Return the (X, Y) coordinate for the center point of the cell that contains the specified text.  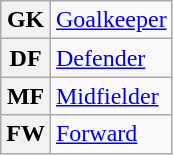
Midfielder (111, 96)
MF (26, 96)
Forward (111, 134)
DF (26, 58)
GK (26, 20)
Goalkeeper (111, 20)
Defender (111, 58)
FW (26, 134)
